Find where the given text appears and provide that cell's center as (x, y) coordinate. 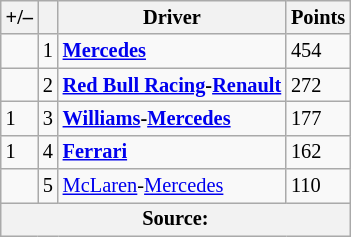
+/– (20, 17)
3 (48, 118)
Red Bull Racing-Renault (172, 85)
272 (318, 85)
162 (318, 152)
McLaren-Mercedes (172, 186)
Points (318, 17)
454 (318, 51)
Williams-Mercedes (172, 118)
Mercedes (172, 51)
2 (48, 85)
5 (48, 186)
Driver (172, 17)
Source: (176, 219)
4 (48, 152)
Ferrari (172, 152)
110 (318, 186)
177 (318, 118)
